Output the [x, y] coordinate of the center of the cell containing the given text.  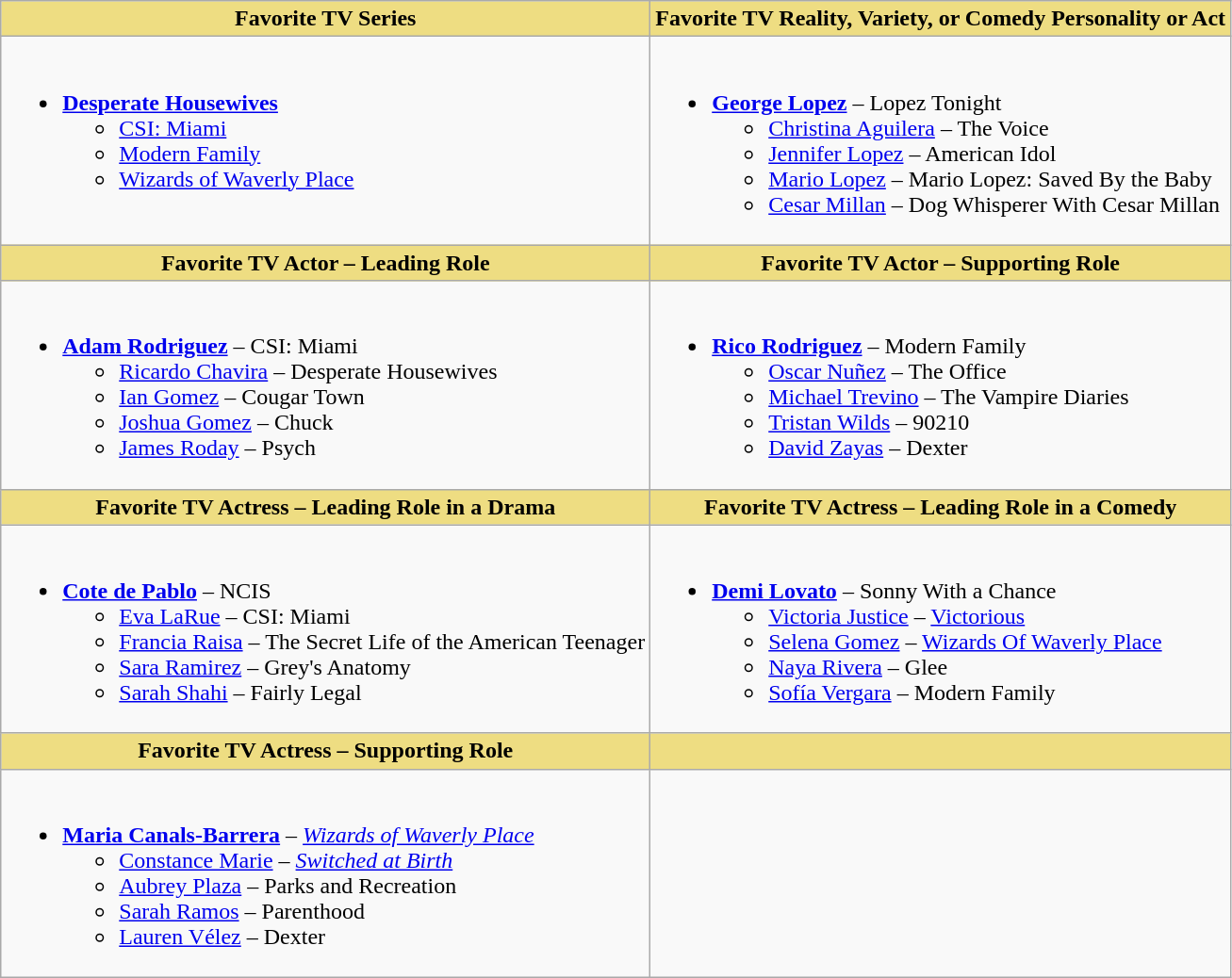
Favorite TV Series [326, 19]
Rico Rodriguez – Modern FamilyOscar Nuñez – The OfficeMichael Trevino – The Vampire DiariesTristan Wilds – 90210David Zayas – Dexter [941, 384]
Favorite TV Actor – Supporting Role [941, 263]
Favorite TV Reality, Variety, or Comedy Personality or Act [941, 19]
Favorite TV Actress – Leading Role in a Drama [326, 507]
Favorite TV Actor – Leading Role [326, 263]
Adam Rodriguez – CSI: MiamiRicardo Chavira – Desperate HousewivesIan Gomez – Cougar TownJoshua Gomez – ChuckJames Roday – Psych [326, 384]
Favorite TV Actress – Leading Role in a Comedy [941, 507]
Favorite TV Actress – Supporting Role [326, 751]
Demi Lovato – Sonny With a ChanceVictoria Justice – VictoriousSelena Gomez – Wizards Of Waverly PlaceNaya Rivera – GleeSofía Vergara – Modern Family [941, 629]
Desperate HousewivesCSI: MiamiModern FamilyWizards of Waverly Place [326, 141]
